Output the [x, y] coordinate of the center of the cell containing the given text.  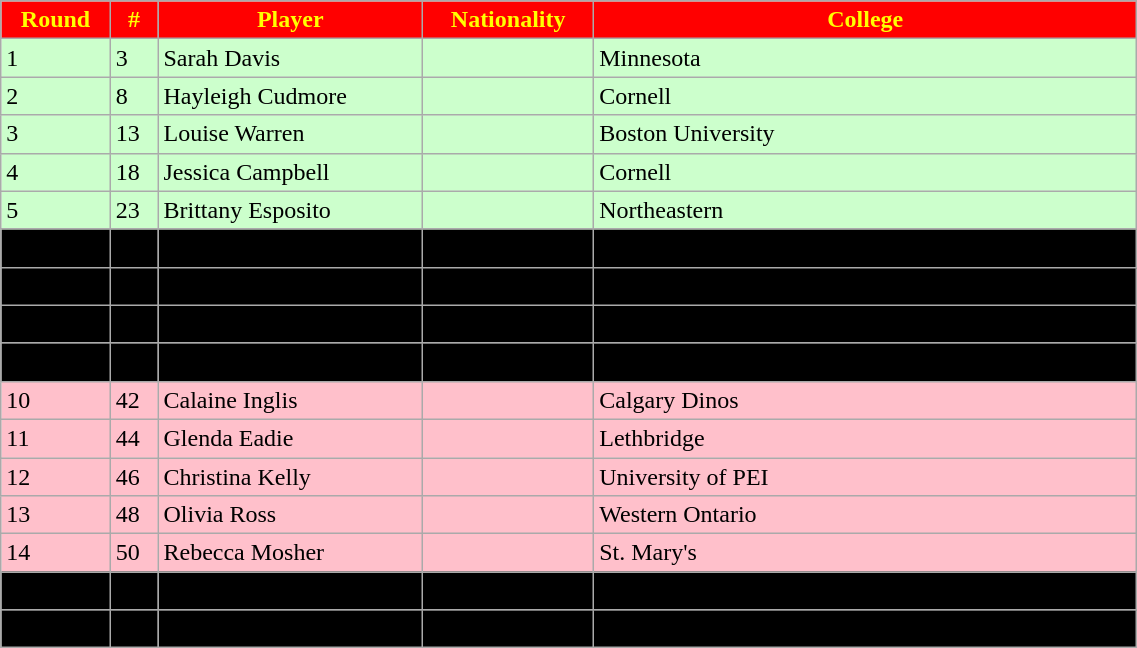
Dayna King [290, 629]
Jessica Campbell [290, 172]
23 [134, 210]
1 [56, 58]
33 [134, 286]
Northern Alberta Institute Technology [866, 591]
Louise Warren [290, 134]
12 [56, 477]
5 [56, 210]
Christina Kelly [290, 477]
Hayleigh Cudmore [290, 96]
Western Ontario [866, 515]
Northeastern [866, 210]
16 [56, 629]
14 [56, 553]
Japanese National Team [866, 324]
Calaine Inglis [290, 400]
Sarah Davis [290, 58]
46 [134, 477]
9 [56, 362]
# [134, 20]
Round [56, 20]
Red Deer College [866, 362]
St. Mary's [866, 553]
52 [134, 591]
University of PEI [866, 477]
Cassidy Anderson [290, 591]
48 [134, 515]
15 [56, 591]
Nationality [508, 20]
6 [56, 248]
Brittany Esposito [290, 210]
SAWHA Calgary Chargers [866, 248]
50 [134, 553]
Rebecca Mosher [290, 553]
Lethbridge [866, 438]
Player [290, 20]
7 [56, 286]
37 [134, 324]
18 [134, 172]
10 [56, 400]
College [866, 20]
54 [134, 629]
44 [134, 438]
Sask Wheat Queens [866, 629]
11 [56, 438]
Camille Trautman [290, 362]
42 [134, 400]
Olivia Ross [290, 515]
Aina Takeuchi [290, 324]
2 [56, 96]
Calgary Dinos [866, 400]
28 [134, 248]
Glenda Eadie [290, 438]
Pursuit Of Excellence Hockey Academy [866, 286]
Minnesota [866, 58]
Kristen Hagg [290, 248]
4 [56, 172]
40 [134, 362]
Samantha Fieseler [290, 286]
Boston University [866, 134]
